From the cell containing the given text, extract its center point as [x, y] coordinate. 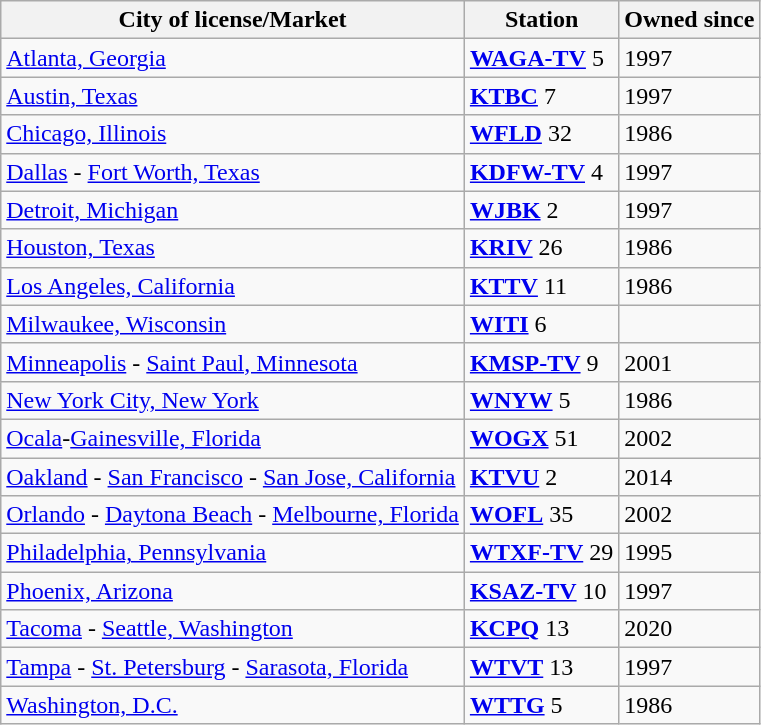
Atlanta, Georgia [233, 58]
Station [541, 20]
KTVU 2 [541, 477]
Tacoma - Seattle, Washington [233, 629]
Detroit, Michigan [233, 210]
Phoenix, Arizona [233, 591]
1995 [690, 553]
WTVT 13 [541, 667]
City of license/Market [233, 20]
KTTV 11 [541, 286]
Chicago, Illinois [233, 134]
Washington, D.C. [233, 705]
WJBK 2 [541, 210]
WTXF-TV 29 [541, 553]
WOFL 35 [541, 515]
Minneapolis - Saint Paul, Minnesota [233, 362]
Owned since [690, 20]
New York City, New York [233, 400]
2014 [690, 477]
KCPQ 13 [541, 629]
KTBC 7 [541, 96]
WAGA-TV 5 [541, 58]
KDFW-TV 4 [541, 172]
Tampa - St. Petersburg - Sarasota, Florida [233, 667]
Milwaukee, Wisconsin [233, 324]
WNYW 5 [541, 400]
Los Angeles, California [233, 286]
Dallas - Fort Worth, Texas [233, 172]
2001 [690, 362]
Philadelphia, Pennsylvania [233, 553]
2020 [690, 629]
Oakland - San Francisco - San Jose, California [233, 477]
WFLD 32 [541, 134]
KMSP-TV 9 [541, 362]
WTTG 5 [541, 705]
WITI 6 [541, 324]
KRIV 26 [541, 248]
KSAZ-TV 10 [541, 591]
WOGX 51 [541, 438]
Houston, Texas [233, 248]
Austin, Texas [233, 96]
Ocala-Gainesville, Florida [233, 438]
Orlando - Daytona Beach - Melbourne, Florida [233, 515]
